Provide the [X, Y] coordinate of the cell's center where the given text is located.  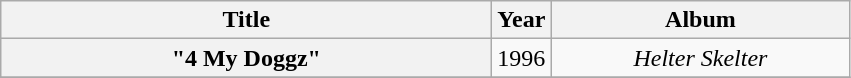
"4 My Doggz" [246, 58]
Year [522, 20]
Album [700, 20]
Title [246, 20]
1996 [522, 58]
Helter Skelter [700, 58]
